Search for the cell housing the specified text and yield its [x, y] center coordinate. 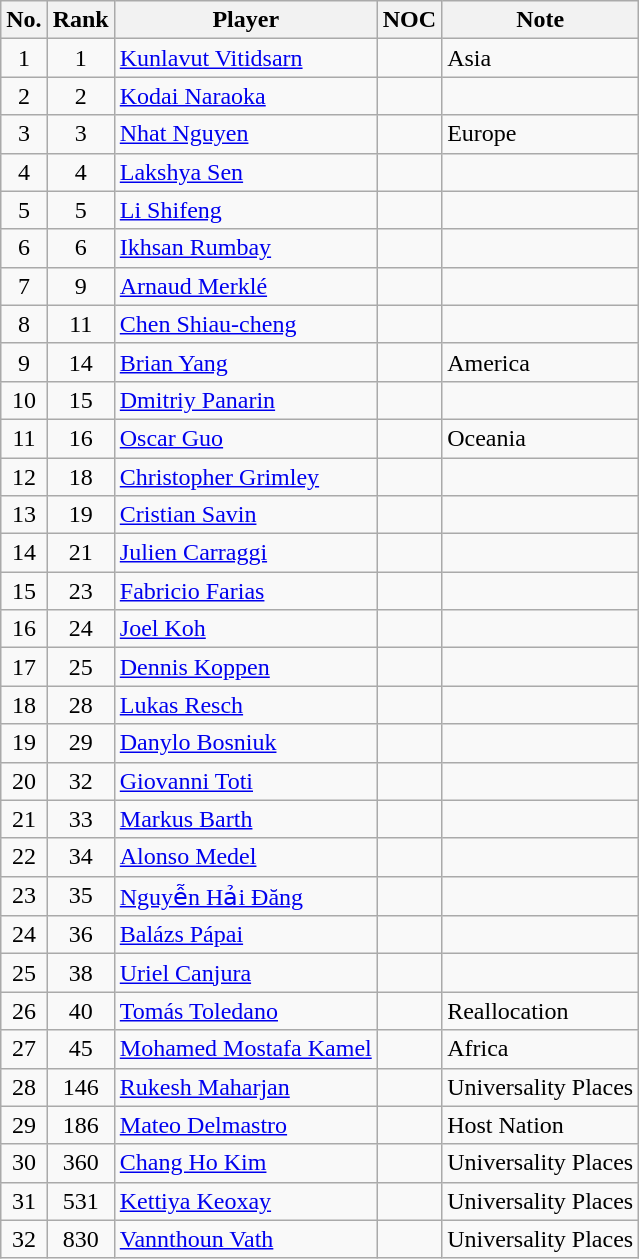
31 [24, 1201]
Chen Shiau-cheng [246, 324]
Rukesh Maharjan [246, 1087]
Lakshya Sen [246, 172]
Joel Koh [246, 629]
40 [80, 1011]
Kodai Naraoka [246, 96]
Giovanni Toti [246, 781]
Brian Yang [246, 362]
Asia [540, 58]
26 [24, 1011]
Tomás Toledano [246, 1011]
Nguyễn Hải Đăng [246, 896]
Host Nation [540, 1125]
Rank [80, 20]
22 [24, 857]
Oscar Guo [246, 438]
27 [24, 1049]
Cristian Savin [246, 515]
Vannthoun Vath [246, 1239]
Uriel Canjura [246, 973]
146 [80, 1087]
Nhat Nguyen [246, 134]
186 [80, 1125]
30 [24, 1163]
38 [80, 973]
Danylo Bosniuk [246, 743]
13 [24, 515]
36 [80, 935]
Note [540, 20]
10 [24, 400]
Africa [540, 1049]
17 [24, 667]
Dmitriy Panarin [246, 400]
7 [24, 286]
Markus Barth [246, 819]
Europe [540, 134]
Mohamed Mostafa Kamel [246, 1049]
Kunlavut Vitidsarn [246, 58]
Li Shifeng [246, 210]
830 [80, 1239]
Christopher Grimley [246, 477]
Reallocation [540, 1011]
12 [24, 477]
Chang Ho Kim [246, 1163]
8 [24, 324]
Player [246, 20]
Kettiya Keoxay [246, 1201]
20 [24, 781]
Ikhsan Rumbay [246, 248]
Dennis Koppen [246, 667]
33 [80, 819]
Mateo Delmastro [246, 1125]
NOC [409, 20]
Julien Carraggi [246, 553]
No. [24, 20]
Fabricio Farias [246, 591]
Lukas Resch [246, 705]
Arnaud Merklé [246, 286]
360 [80, 1163]
Oceania [540, 438]
531 [80, 1201]
Balázs Pápai [246, 935]
45 [80, 1049]
Alonso Medel [246, 857]
America [540, 362]
35 [80, 896]
34 [80, 857]
